Determine the [x, y] coordinate at the center of the cell enclosing the given text.  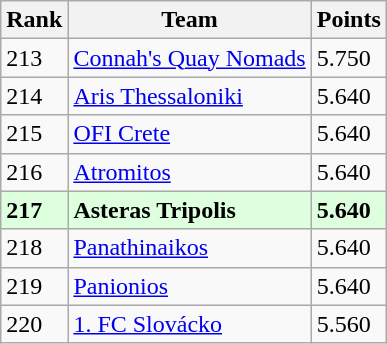
Aris Thessaloniki [190, 96]
Panionios [190, 286]
Rank [34, 20]
OFI Crete [190, 134]
Asteras Tripolis [190, 210]
214 [34, 96]
219 [34, 286]
220 [34, 324]
5.560 [348, 324]
Panathinaikos [190, 248]
218 [34, 248]
217 [34, 210]
216 [34, 172]
Team [190, 20]
215 [34, 134]
213 [34, 58]
1. FC Slovácko [190, 324]
Connah's Quay Nomads [190, 58]
Points [348, 20]
5.750 [348, 58]
Atromitos [190, 172]
